Pinpoint the cell where the given text exists, returning its (X, Y) midpoint coordinate. 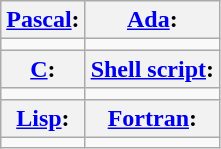
C: (43, 69)
Lisp: (43, 118)
Ada: (152, 20)
Fortran: (152, 118)
Pascal: (43, 20)
Shell script: (152, 69)
